Output the (X, Y) coordinate of the center of the cell containing the given text.  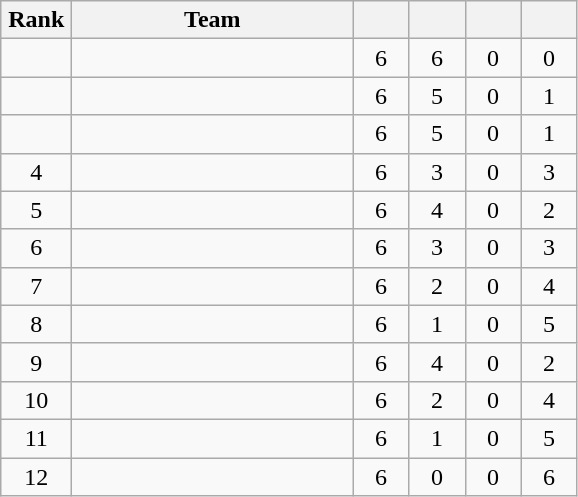
12 (36, 477)
8 (36, 324)
Rank (36, 20)
10 (36, 400)
11 (36, 438)
7 (36, 286)
9 (36, 362)
Team (212, 20)
